Determine the [X, Y] coordinate at the center of the cell enclosing the given text.  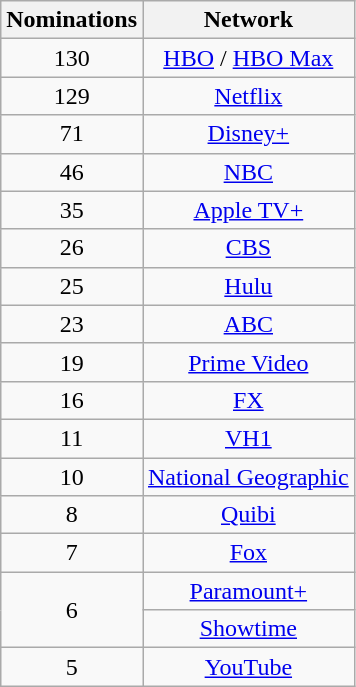
71 [72, 134]
8 [72, 515]
ABC [248, 324]
Paramount+ [248, 591]
Netflix [248, 96]
23 [72, 324]
130 [72, 58]
NBC [248, 172]
10 [72, 477]
Network [248, 20]
Apple TV+ [248, 210]
CBS [248, 248]
VH1 [248, 438]
Prime Video [248, 362]
YouTube [248, 667]
19 [72, 362]
7 [72, 553]
National Geographic [248, 477]
Disney+ [248, 134]
FX [248, 400]
Showtime [248, 629]
Quibi [248, 515]
129 [72, 96]
Fox [248, 553]
35 [72, 210]
26 [72, 248]
5 [72, 667]
Nominations [72, 20]
25 [72, 286]
6 [72, 610]
Hulu [248, 286]
HBO / HBO Max [248, 58]
16 [72, 400]
11 [72, 438]
46 [72, 172]
